Return (X, Y) of the center of cell containing provided text 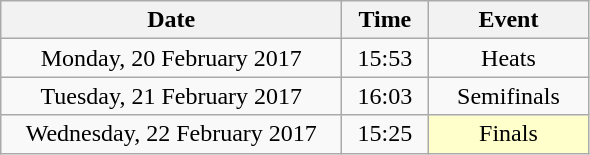
Tuesday, 21 February 2017 (172, 96)
Wednesday, 22 February 2017 (172, 134)
15:53 (385, 58)
15:25 (385, 134)
Heats (508, 58)
Finals (508, 134)
Time (385, 20)
Semifinals (508, 96)
Date (172, 20)
Monday, 20 February 2017 (172, 58)
Event (508, 20)
16:03 (385, 96)
